Return the (X, Y) coordinate for the center point of the cell that contains the specified text.  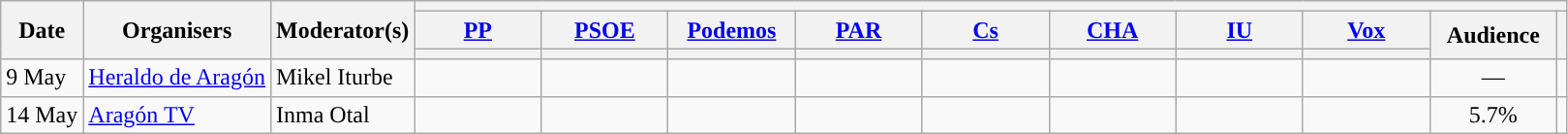
Mikel Iturbe (342, 78)
Vox (1366, 30)
14 May (43, 115)
Organisers (177, 30)
Cs (986, 30)
PSOE (604, 30)
Heraldo de Aragón (177, 78)
5.7% (1493, 115)
Date (43, 30)
Aragón TV (177, 115)
Audience (1493, 35)
Inma Otal (342, 115)
PAR (858, 30)
CHA (1112, 30)
9 May (43, 78)
Moderator(s) (342, 30)
Podemos (732, 30)
IU (1240, 30)
— (1493, 78)
PP (478, 30)
